Search for the cell housing the specified text and yield its (X, Y) center coordinate. 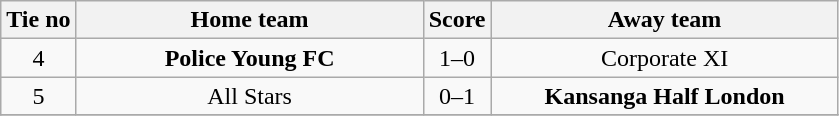
All Stars (250, 96)
Home team (250, 20)
Score (457, 20)
Tie no (38, 20)
Police Young FC (250, 58)
0–1 (457, 96)
4 (38, 58)
5 (38, 96)
Kansanga Half London (664, 96)
Away team (664, 20)
Corporate XI (664, 58)
1–0 (457, 58)
